From the cell containing the given text, extract its center point as [x, y] coordinate. 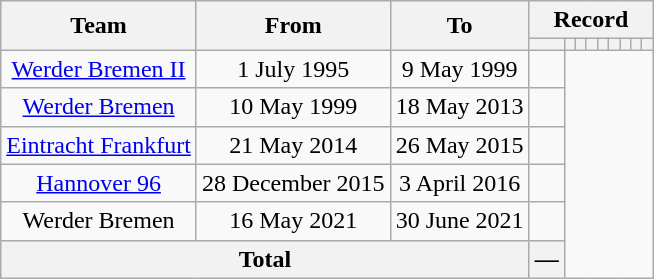
1 July 1995 [293, 69]
9 May 1999 [460, 69]
To [460, 26]
26 May 2015 [460, 145]
From [293, 26]
— [546, 259]
30 June 2021 [460, 221]
Record [591, 20]
28 December 2015 [293, 183]
21 May 2014 [293, 145]
16 May 2021 [293, 221]
18 May 2013 [460, 107]
Werder Bremen II [99, 69]
Team [99, 26]
10 May 1999 [293, 107]
Total [265, 259]
3 April 2016 [460, 183]
Eintracht Frankfurt [99, 145]
Hannover 96 [99, 183]
